Determine the [X, Y] coordinate at the center of the cell enclosing the given text.  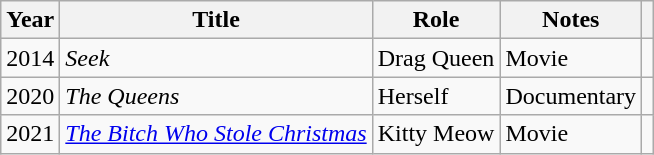
Title [216, 20]
Role [436, 20]
2014 [30, 58]
Herself [436, 96]
Documentary [571, 96]
Year [30, 20]
Seek [216, 58]
The Queens [216, 96]
2020 [30, 96]
2021 [30, 134]
Kitty Meow [436, 134]
Drag Queen [436, 58]
The Bitch Who Stole Christmas [216, 134]
Notes [571, 20]
